Return [X, Y] of the center of cell containing provided text 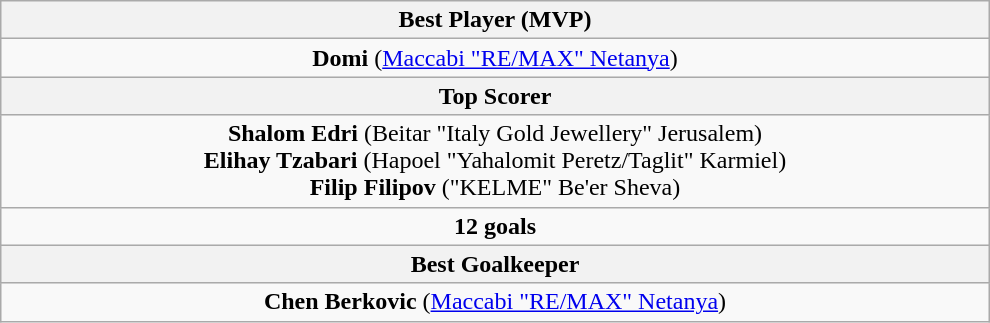
Best Player (MVP) [496, 20]
12 goals [496, 226]
Shalom Edri (Beitar "Italy Gold Jewellery" Jerusalem) Elihay Tzabari (Hapoel "Yahalomit Peretz/Taglit" Karmiel) Filip Filipov ("KELME" Be'er Sheva) [496, 161]
Domi (Maccabi "RE/MAX" Netanya) [496, 58]
Top Scorer [496, 96]
Best Goalkeeper [496, 264]
Chen Berkovic (Maccabi "RE/MAX" Netanya) [496, 302]
